Detect which cell encompasses the target text, then output its (x, y) center coordinate. 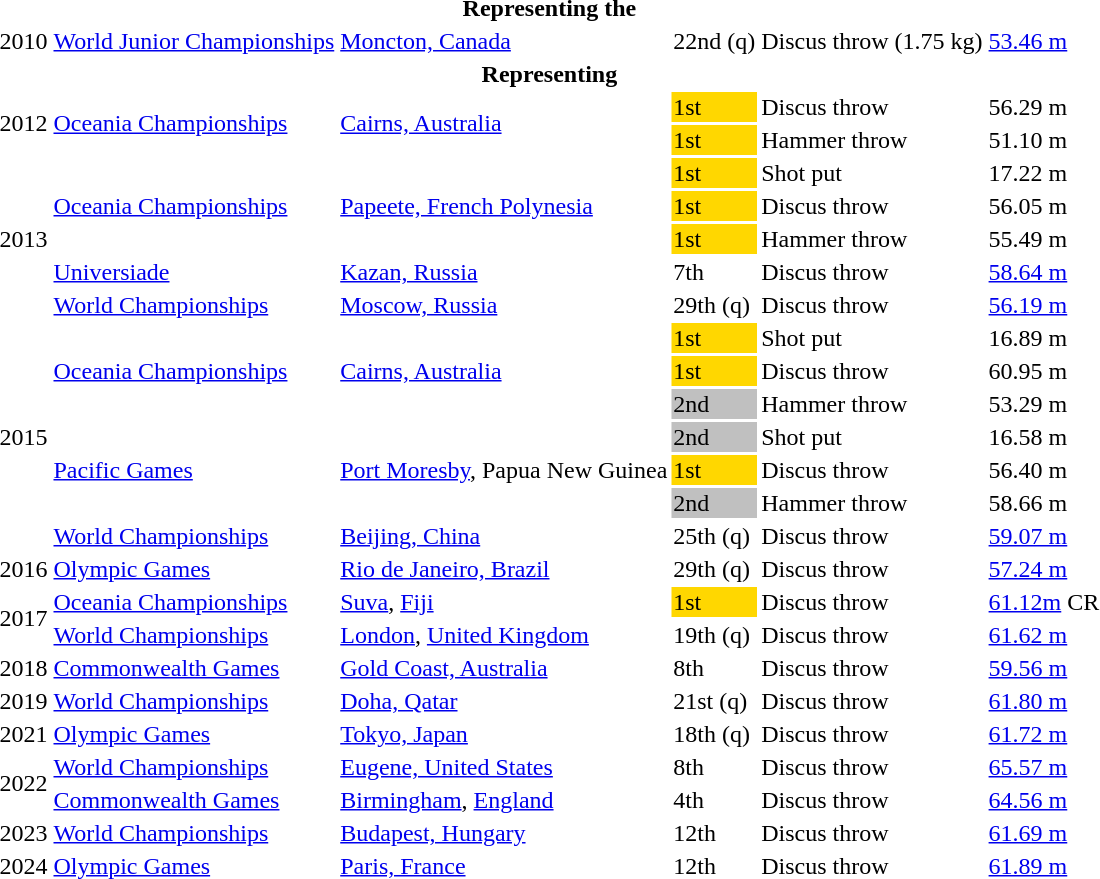
Birmingham, England (504, 800)
Beijing, China (504, 536)
Suva, Fiji (504, 602)
22nd (q) (714, 41)
Pacific Games (194, 470)
18th (q) (714, 734)
World Junior Championships (194, 41)
21st (q) (714, 701)
Gold Coast, Australia (504, 668)
Papeete, French Polynesia (504, 206)
19th (q) (714, 635)
Tokyo, Japan (504, 734)
Kazan, Russia (504, 272)
Budapest, Hungary (504, 833)
12th (714, 833)
Universiade (194, 272)
Moncton, Canada (504, 41)
Eugene, United States (504, 767)
4th (714, 800)
25th (q) (714, 536)
London, United Kingdom (504, 635)
Discus throw (1.75 kg) (872, 41)
Rio de Janeiro, Brazil (504, 569)
Port Moresby, Papua New Guinea (504, 470)
7th (714, 272)
Moscow, Russia (504, 305)
Doha, Qatar (504, 701)
